Output the [X, Y] coordinate of the center of the cell containing the given text.  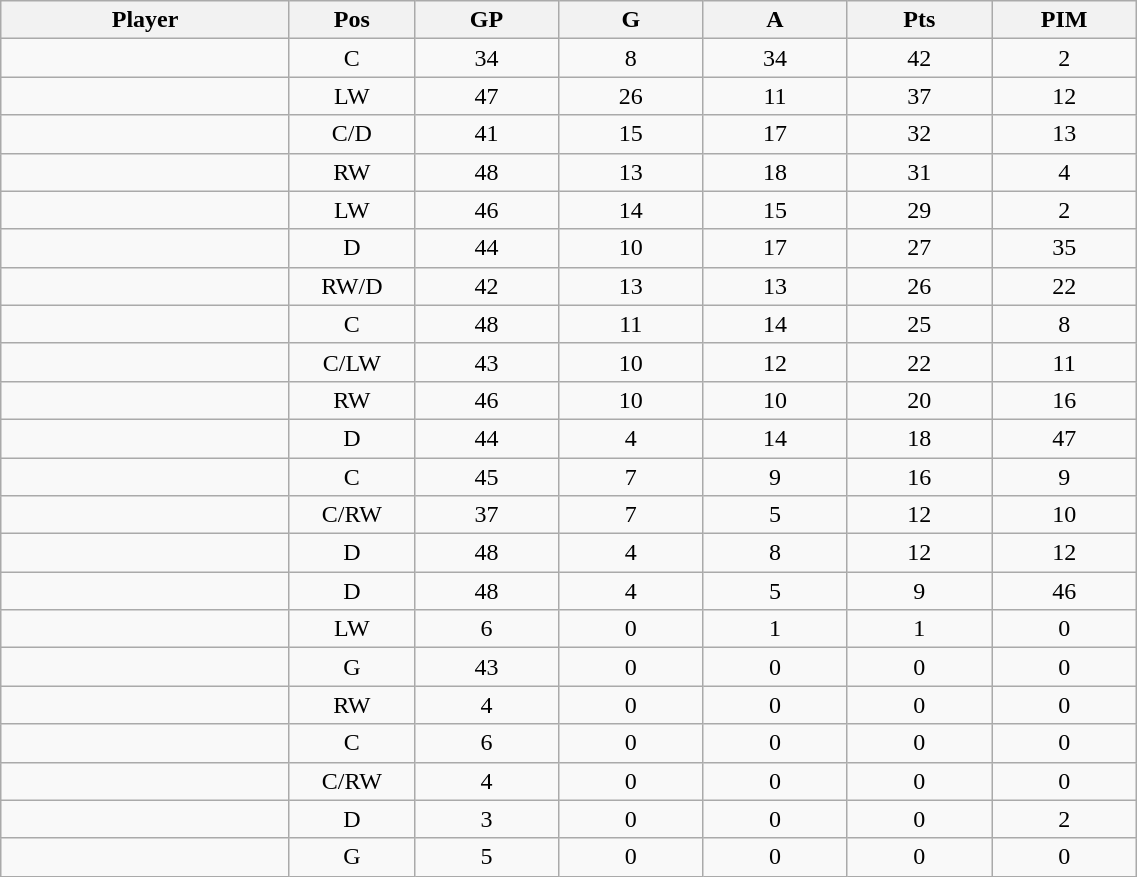
41 [486, 134]
32 [919, 134]
Pts [919, 20]
31 [919, 172]
Pos [352, 20]
3 [486, 819]
C/D [352, 134]
45 [486, 477]
A [775, 20]
29 [919, 210]
RW/D [352, 286]
25 [919, 324]
27 [919, 248]
20 [919, 400]
Player [146, 20]
PIM [1064, 20]
GP [486, 20]
C/LW [352, 362]
35 [1064, 248]
